Locate the cell with the specified text and output its [X, Y] center coordinate. 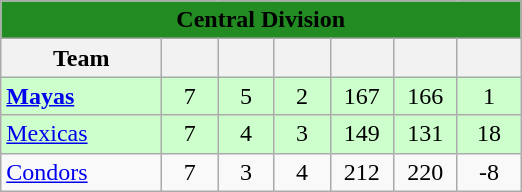
Team [82, 58]
18 [489, 134]
166 [426, 96]
Central Division [261, 20]
Condors [82, 172]
Mexicas [82, 134]
-8 [489, 172]
167 [362, 96]
131 [426, 134]
1 [489, 96]
2 [302, 96]
212 [362, 172]
220 [426, 172]
5 [246, 96]
149 [362, 134]
Mayas [82, 96]
